Determine the (x, y) coordinate at the center of the cell enclosing the given text.  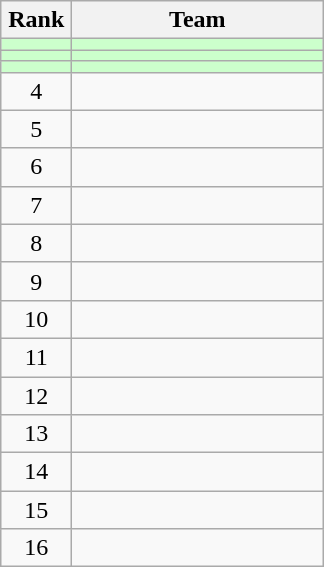
Team (198, 20)
9 (36, 281)
11 (36, 357)
15 (36, 510)
7 (36, 205)
Rank (36, 20)
6 (36, 167)
14 (36, 472)
13 (36, 434)
8 (36, 243)
4 (36, 91)
16 (36, 548)
5 (36, 129)
10 (36, 319)
12 (36, 395)
